Return (x, y) of the center of cell containing provided text 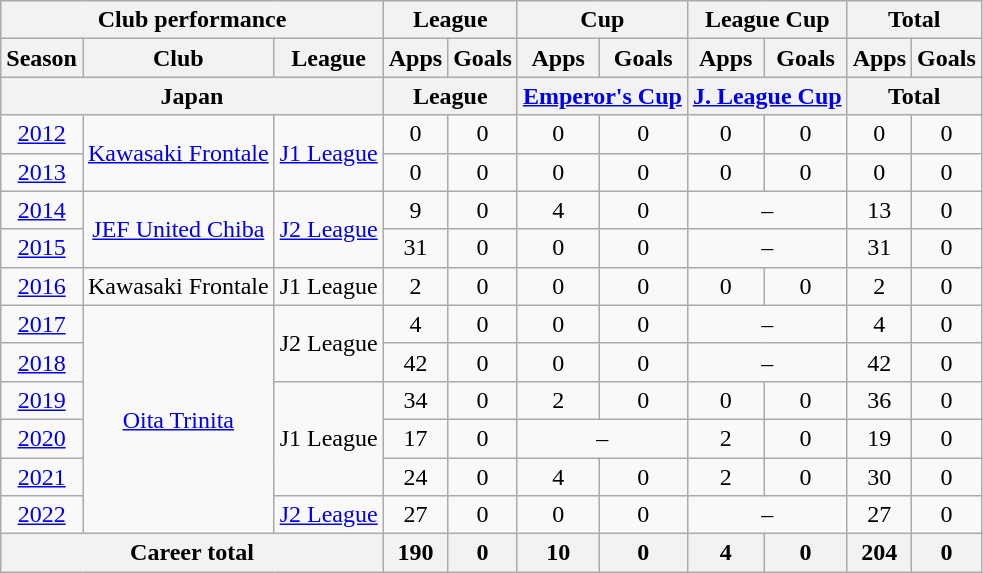
34 (415, 400)
J. League Cup (767, 96)
24 (415, 477)
36 (879, 400)
Japan (192, 96)
2017 (42, 324)
Career total (192, 553)
2019 (42, 400)
19 (879, 438)
17 (415, 438)
Club performance (192, 20)
2014 (42, 210)
Club (178, 58)
Emperor's Cup (602, 96)
2020 (42, 438)
2012 (42, 134)
JEF United Chiba (178, 229)
Oita Trinita (178, 419)
2022 (42, 515)
2016 (42, 286)
2018 (42, 362)
204 (879, 553)
Cup (602, 20)
2021 (42, 477)
30 (879, 477)
Season (42, 58)
190 (415, 553)
2015 (42, 248)
League Cup (767, 20)
2013 (42, 172)
13 (879, 210)
10 (558, 553)
9 (415, 210)
